Scan for the cell matching the given text and deliver its [x, y] coordinate at center. 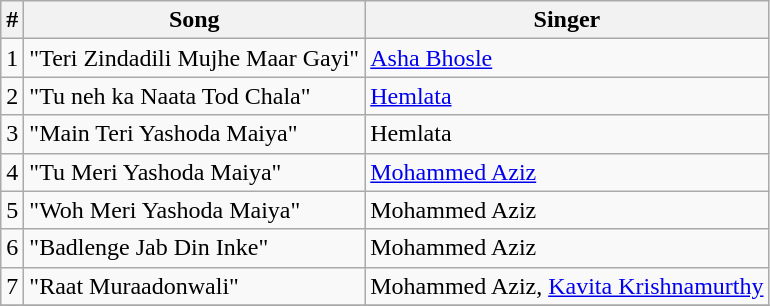
1 [12, 58]
Singer [567, 20]
"Main Teri Yashoda Maiya" [194, 134]
"Tu Meri Yashoda Maiya" [194, 172]
Song [194, 20]
4 [12, 172]
"Teri Zindadili Mujhe Maar Gayi" [194, 58]
"Badlenge Jab Din Inke" [194, 248]
5 [12, 210]
"Woh Meri Yashoda Maiya" [194, 210]
Asha Bhosle [567, 58]
2 [12, 96]
3 [12, 134]
"Raat Muraadonwali" [194, 286]
"Tu neh ka Naata Tod Chala" [194, 96]
# [12, 20]
7 [12, 286]
6 [12, 248]
Mohammed Aziz, Kavita Krishnamurthy [567, 286]
